Locate the cell with the specified text and output its (x, y) center coordinate. 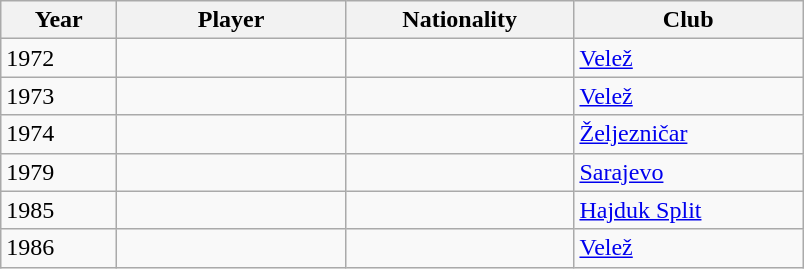
Year (59, 20)
Player (232, 20)
1972 (59, 58)
1974 (59, 134)
1985 (59, 210)
Nationality (460, 20)
Sarajevo (688, 172)
1986 (59, 248)
1973 (59, 96)
1979 (59, 172)
Željezničar (688, 134)
Club (688, 20)
Hajduk Split (688, 210)
